Return the (X, Y) coordinate for the center point of the cell that contains the specified text.  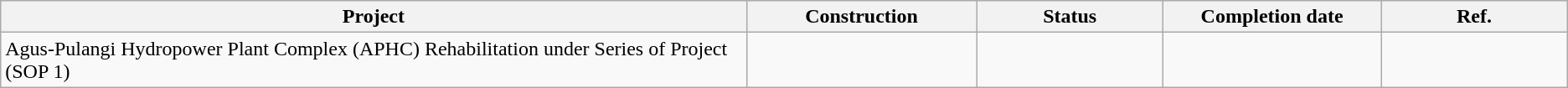
Construction (861, 17)
Ref. (1474, 17)
Agus-Pulangi Hydropower Plant Complex (APHC) Rehabilitation under Series of Project (SOP 1) (374, 60)
Project (374, 17)
Status (1070, 17)
Completion date (1272, 17)
